Determine the [X, Y] coordinate at the center of the cell enclosing the given text.  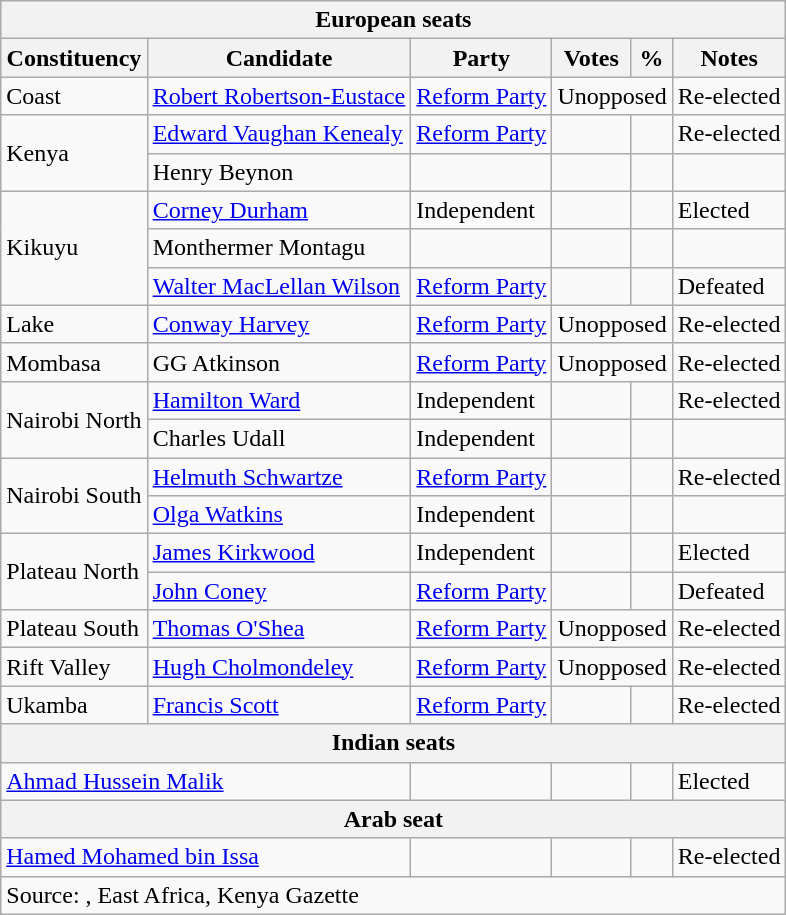
Plateau North [74, 572]
Mombasa [74, 362]
European seats [394, 20]
Francis Scott [279, 705]
Kenya [74, 153]
James Kirkwood [279, 553]
Votes [592, 58]
Ahmad Hussein Malik [206, 781]
Notes [729, 58]
John Coney [279, 591]
Plateau South [74, 629]
Helmuth Schwartze [279, 477]
Ukamba [74, 705]
Hamed Mohamed bin Issa [206, 857]
% [652, 58]
Kikuyu [74, 248]
Coast [74, 96]
GG Atkinson [279, 362]
Thomas O'Shea [279, 629]
Indian seats [394, 743]
Hugh Cholmondeley [279, 667]
Nairobi North [74, 419]
Robert Robertson-Eustace [279, 96]
Constituency [74, 58]
Henry Beynon [279, 172]
Nairobi South [74, 496]
Rift Valley [74, 667]
Party [482, 58]
Monthermer Montagu [279, 248]
Conway Harvey [279, 324]
Walter MacLellan Wilson [279, 286]
Candidate [279, 58]
Arab seat [394, 819]
Corney Durham [279, 210]
Lake [74, 324]
Hamilton Ward [279, 400]
Source: , East Africa, Kenya Gazette [394, 895]
Charles Udall [279, 438]
Olga Watkins [279, 515]
Edward Vaughan Kenealy [279, 134]
